From the cell containing the given text, extract its center point as [x, y] coordinate. 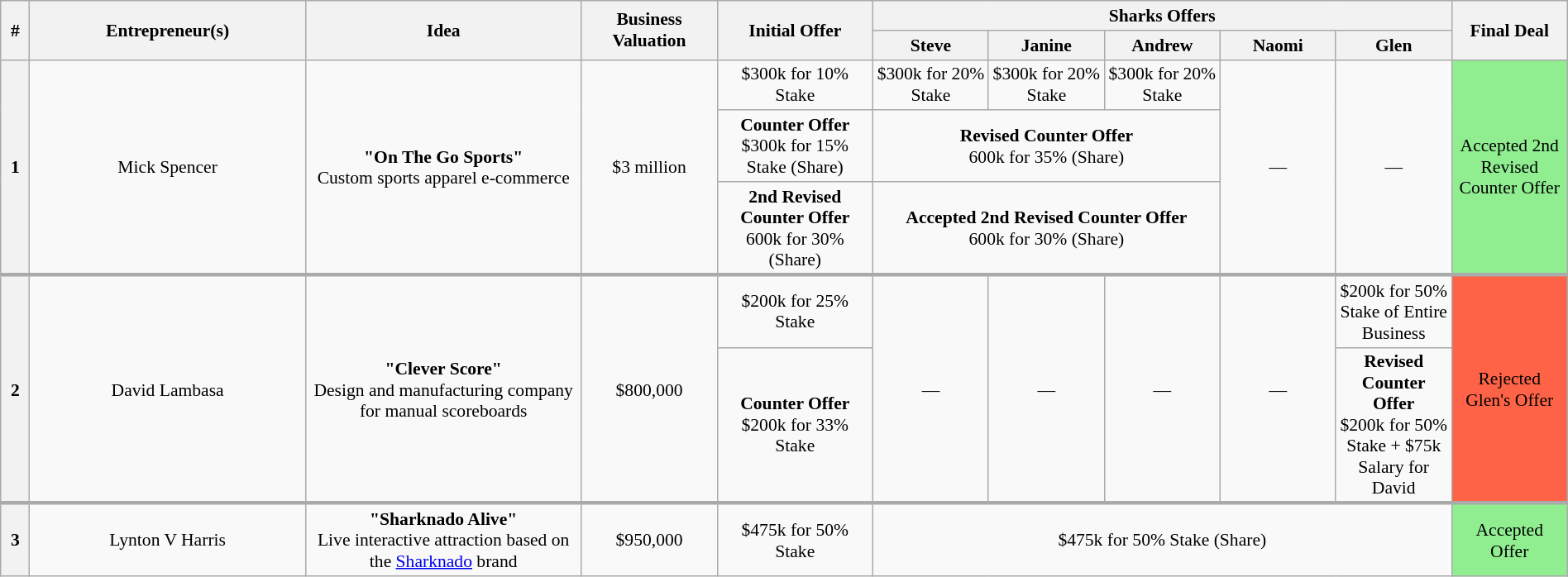
Andrew [1162, 45]
Naomi [1278, 45]
$950,000 [649, 540]
"On The Go Sports" Custom sports apparel e-commerce [443, 167]
Sharks Offers [1162, 16]
Business Valuation [649, 30]
"Sharknado Alive" Live interactive attraction based on the Sharknado brand [443, 540]
# [15, 30]
$475k for 50% Stake (Share) [1162, 540]
Revised Counter Offer 600k for 35% (Share) [1046, 147]
Steve [930, 45]
Counter Offer $200k for 33% Stake [795, 425]
3 [15, 540]
$475k for 50% Stake [795, 540]
$3 million [649, 167]
Revised Counter Offer $200k for 50% Stake + $75k Salary for David [1394, 425]
Mick Spencer [168, 167]
2nd Revised Counter Offer 600k for 30% (Share) [795, 228]
Accepted 2nd Revised Counter Offer [1509, 167]
Final Deal [1509, 30]
Initial Offer [795, 30]
$200k for 50% Stake of Entire Business [1394, 311]
Accepted Offer [1509, 540]
Glen [1394, 45]
Rejected Glen's Offer [1509, 389]
Entrepreneur(s) [168, 30]
David Lambasa [168, 389]
$200k for 25% Stake [795, 311]
Lynton V Harris [168, 540]
$300k for 10% Stake [795, 84]
Accepted 2nd Revised Counter Offer 600k for 30% (Share) [1046, 228]
1 [15, 167]
Counter Offer $300k for 15% Stake (Share) [795, 147]
Idea [443, 30]
2 [15, 389]
Janine [1046, 45]
$800,000 [649, 389]
"Clever Score" Design and manufacturing company for manual scoreboards [443, 389]
